Determine the (X, Y) coordinate at the center of the cell enclosing the given text.  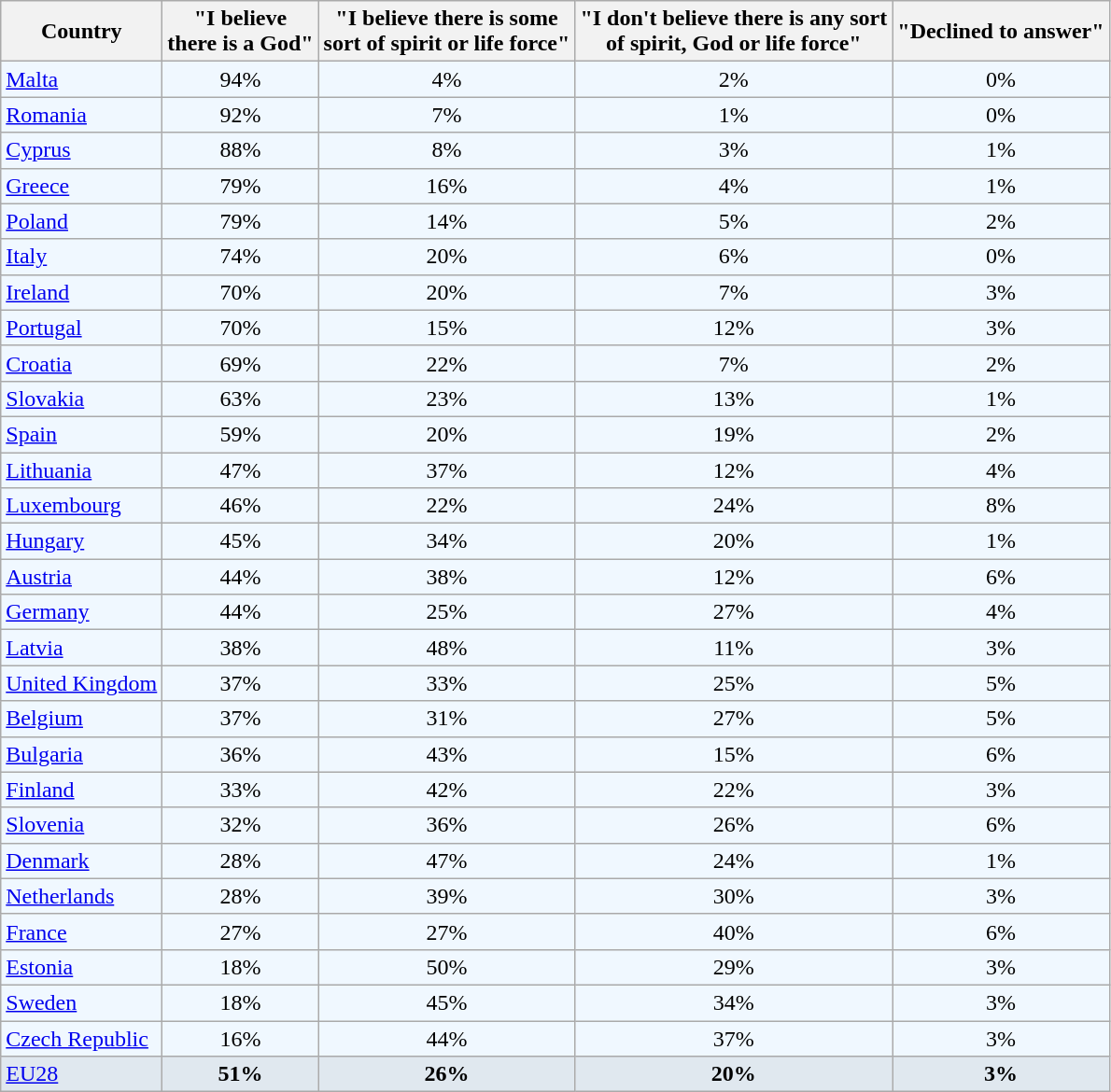
Cyprus (82, 150)
Netherlands (82, 896)
43% (446, 754)
"Declined to answer" (1001, 32)
EU28 (82, 1074)
63% (241, 399)
Romania (82, 115)
39% (446, 896)
Luxembourg (82, 506)
Belgium (82, 719)
"I believe there is a God" (241, 32)
Croatia (82, 363)
32% (241, 825)
46% (241, 506)
Latvia (82, 648)
Lithuania (82, 469)
United Kingdom (82, 683)
69% (241, 363)
29% (734, 967)
Greece (82, 186)
"I believe there is some sort of spirit or life force" (446, 32)
50% (446, 967)
48% (446, 648)
40% (734, 931)
19% (734, 434)
Estonia (82, 967)
France (82, 931)
Hungary (82, 541)
Finland (82, 790)
13% (734, 399)
Spain (82, 434)
Austria (82, 577)
74% (241, 257)
Denmark (82, 861)
Bulgaria (82, 754)
51% (241, 1074)
30% (734, 896)
Slovenia (82, 825)
31% (446, 719)
92% (241, 115)
Portugal (82, 328)
Malta (82, 79)
88% (241, 150)
42% (446, 790)
Ireland (82, 292)
Country (82, 32)
Czech Republic (82, 1039)
11% (734, 648)
Poland (82, 221)
23% (446, 399)
"I don't believe there is any sort of spirit, God or life force" (734, 32)
Italy (82, 257)
59% (241, 434)
Slovakia (82, 399)
Germany (82, 612)
94% (241, 79)
14% (446, 221)
Sweden (82, 1002)
